Scan for the cell matching the given text and deliver its [X, Y] coordinate at center. 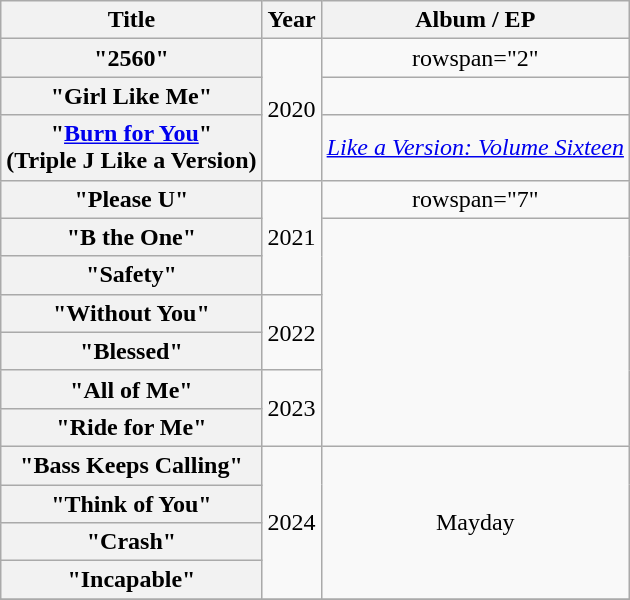
rowspan="2" [475, 58]
"Blessed" [132, 351]
"Burn for You" (Triple J Like a Version) [132, 148]
2022 [292, 332]
2024 [292, 522]
"Please U" [132, 199]
rowspan="7" [475, 199]
"All of Me" [132, 389]
"2560" [132, 58]
"Girl Like Me" [132, 96]
"Think of You" [132, 503]
"Crash" [132, 542]
"B the One" [132, 237]
Mayday [475, 522]
Title [132, 20]
Year [292, 20]
"Without You" [132, 313]
Like a Version: Volume Sixteen [475, 148]
"Ride for Me" [132, 427]
"Incapable" [132, 580]
"Safety" [132, 275]
2023 [292, 408]
Album / EP [475, 20]
"Bass Keeps Calling" [132, 465]
2021 [292, 237]
2020 [292, 110]
